Determine the (X, Y) coordinate at the center of the cell enclosing the given text.  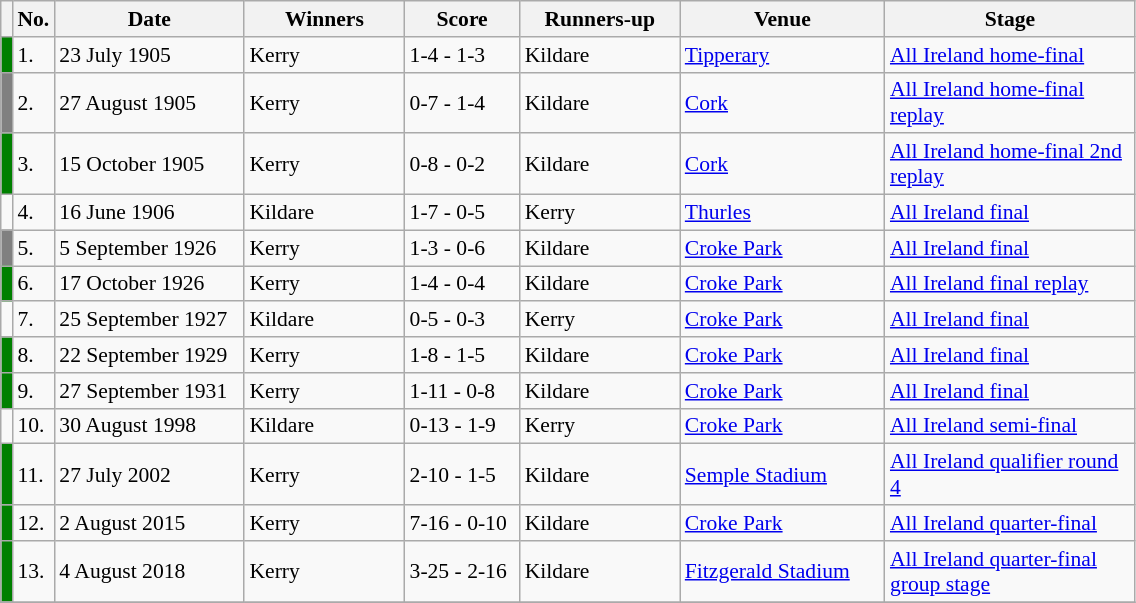
7. (33, 320)
12. (33, 523)
15 October 1905 (149, 164)
Runners-up (600, 19)
23 July 1905 (149, 55)
1-8 - 1-5 (462, 355)
22 September 1929 (149, 355)
0-8 - 0-2 (462, 164)
Tipperary (782, 55)
30 August 1998 (149, 426)
17 October 1926 (149, 284)
9. (33, 391)
4. (33, 213)
Winners (324, 19)
7-16 - 0-10 (462, 523)
All Ireland home-final (1010, 55)
5 September 1926 (149, 248)
2-10 - 1-5 (462, 474)
1-7 - 0-5 (462, 213)
27 September 1931 (149, 391)
11. (33, 474)
All Ireland semi-final (1010, 426)
0-13 - 1-9 (462, 426)
All Ireland final replay (1010, 284)
All Ireland quarter-final (1010, 523)
All Ireland home-final 2nd replay (1010, 164)
4 August 2018 (149, 572)
2. (33, 102)
16 June 1906 (149, 213)
8. (33, 355)
1. (33, 55)
0-7 - 1-4 (462, 102)
27 August 1905 (149, 102)
1-4 - 0-4 (462, 284)
0-5 - 0-3 (462, 320)
25 September 1927 (149, 320)
1-3 - 0-6 (462, 248)
Score (462, 19)
5. (33, 248)
Semple Stadium (782, 474)
Date (149, 19)
3. (33, 164)
All Ireland qualifier round 4 (1010, 474)
27 July 2002 (149, 474)
13. (33, 572)
All Ireland quarter-final group stage (1010, 572)
1-11 - 0-8 (462, 391)
All Ireland home-final replay (1010, 102)
Venue (782, 19)
Stage (1010, 19)
1-4 - 1-3 (462, 55)
2 August 2015 (149, 523)
Thurles (782, 213)
No. (33, 19)
3-25 - 2-16 (462, 572)
10. (33, 426)
Fitzgerald Stadium (782, 572)
6. (33, 284)
